For the text-containing cell, return its midpoint in [x, y] coordinate format. 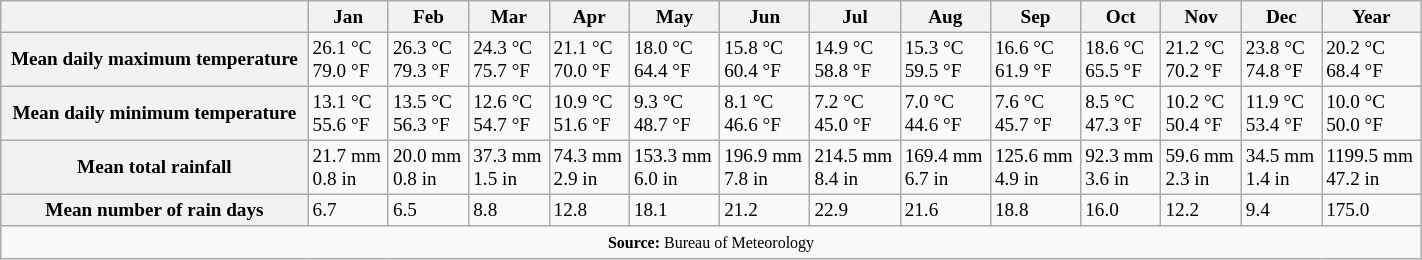
Aug [945, 17]
Mean daily maximum temperature [154, 59]
Mean number of rain days [154, 211]
18.1 [674, 211]
21.6 [945, 211]
Feb [428, 17]
20.0 mm0.8 in [428, 168]
15.8 °C60.4 °F [765, 59]
9.4 [1281, 211]
92.3 mm3.6 in [1121, 168]
26.3 °C79.3 °F [428, 59]
Jun [765, 17]
34.5 mm1.4 in [1281, 168]
12.2 [1201, 211]
9.3 °C48.7 °F [674, 114]
175.0 [1372, 211]
Jan [348, 17]
214.5 mm8.4 in [855, 168]
18.8 [1035, 211]
20.2 °C68.4 °F [1372, 59]
10.2 °C50.4 °F [1201, 114]
26.1 °C79.0 °F [348, 59]
14.9 °C58.8 °F [855, 59]
1199.5 mm47.2 in [1372, 168]
10.9 °C51.6 °F [589, 114]
21.2 °C70.2 °F [1201, 59]
Nov [1201, 17]
Source: Bureau of Meteorology [711, 242]
6.5 [428, 211]
11.9 °C53.4 °F [1281, 114]
Mean daily minimum temperature [154, 114]
Mar [509, 17]
Sep [1035, 17]
6.7 [348, 211]
153.3 mm6.0 in [674, 168]
10.0 °C50.0 °F [1372, 114]
Mean total rainfall [154, 168]
18.0 °C64.4 °F [674, 59]
12.6 °C54.7 °F [509, 114]
12.8 [589, 211]
18.6 °C65.5 °F [1121, 59]
7.2 °C45.0 °F [855, 114]
Year [1372, 17]
13.5 °C56.3 °F [428, 114]
16.0 [1121, 211]
24.3 °C75.7 °F [509, 59]
59.6 mm2.3 in [1201, 168]
8.8 [509, 211]
23.8 °C74.8 °F [1281, 59]
74.3 mm2.9 in [589, 168]
7.6 °C45.7 °F [1035, 114]
7.0 °C44.6 °F [945, 114]
169.4 mm6.7 in [945, 168]
Dec [1281, 17]
Oct [1121, 17]
21.7 mm0.8 in [348, 168]
Apr [589, 17]
8.1 °C46.6 °F [765, 114]
May [674, 17]
21.1 °C70.0 °F [589, 59]
196.9 mm7.8 in [765, 168]
21.2 [765, 211]
16.6 °C61.9 °F [1035, 59]
15.3 °C59.5 °F [945, 59]
8.5 °C47.3 °F [1121, 114]
Jul [855, 17]
13.1 °C55.6 °F [348, 114]
37.3 mm1.5 in [509, 168]
22.9 [855, 211]
125.6 mm4.9 in [1035, 168]
